For the text-containing cell, return its midpoint in (x, y) coordinate format. 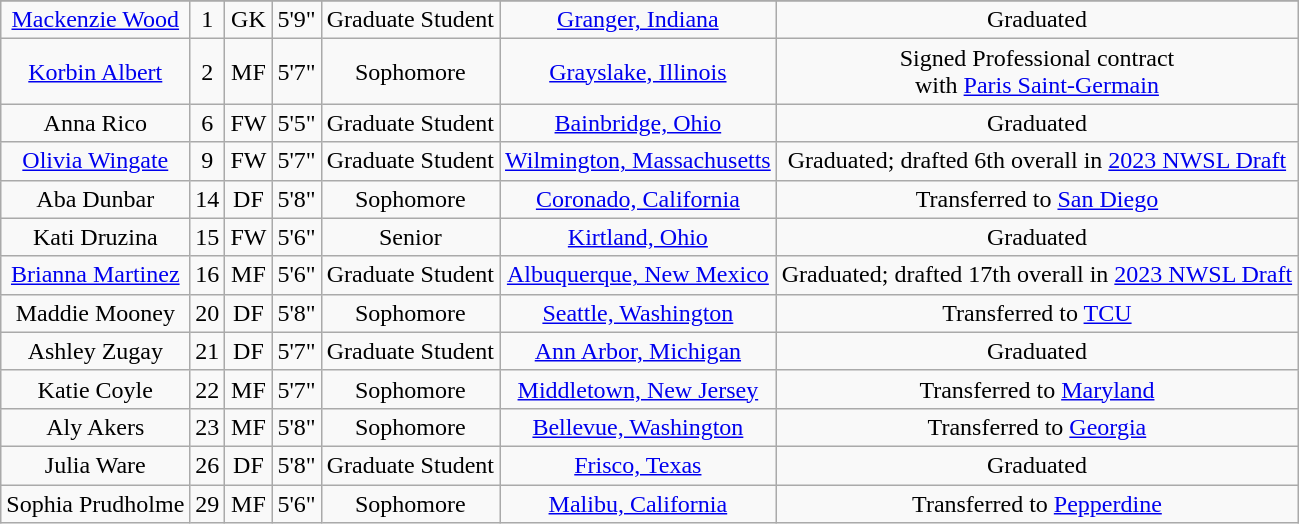
Transferred to Maryland (1036, 389)
5'5" (296, 123)
Mackenzie Wood (96, 20)
15 (208, 237)
GK (248, 20)
Graduated; drafted 6th overall in 2023 NWSL Draft (1036, 161)
23 (208, 427)
Maddie Mooney (96, 313)
Frisco, Texas (638, 465)
Aly Akers (96, 427)
26 (208, 465)
Aba Dunbar (96, 199)
Signed Professional contractwith Paris Saint-Germain (1036, 72)
Graduated; drafted 17th overall in 2023 NWSL Draft (1036, 275)
Kirtland, Ohio (638, 237)
22 (208, 389)
Julia Ware (96, 465)
Brianna Martinez (96, 275)
20 (208, 313)
Kati Druzina (96, 237)
Coronado, California (638, 199)
Transferred to Georgia (1036, 427)
Seattle, Washington (638, 313)
Anna Rico (96, 123)
Malibu, California (638, 503)
Grayslake, Illinois (638, 72)
9 (208, 161)
Senior (410, 237)
Olivia Wingate (96, 161)
Bainbridge, Ohio (638, 123)
Bellevue, Washington (638, 427)
Transferred to San Diego (1036, 199)
5'9" (296, 20)
Middletown, New Jersey (638, 389)
16 (208, 275)
2 (208, 72)
Ashley Zugay (96, 351)
Albuquerque, New Mexico (638, 275)
Transferred to Pepperdine (1036, 503)
29 (208, 503)
14 (208, 199)
Sophia Prudholme (96, 503)
1 (208, 20)
Korbin Albert (96, 72)
6 (208, 123)
Wilmington, Massachusetts (638, 161)
Transferred to TCU (1036, 313)
Ann Arbor, Michigan (638, 351)
Katie Coyle (96, 389)
Granger, Indiana (638, 20)
21 (208, 351)
